Detect which cell encompasses the target text, then output its [x, y] center coordinate. 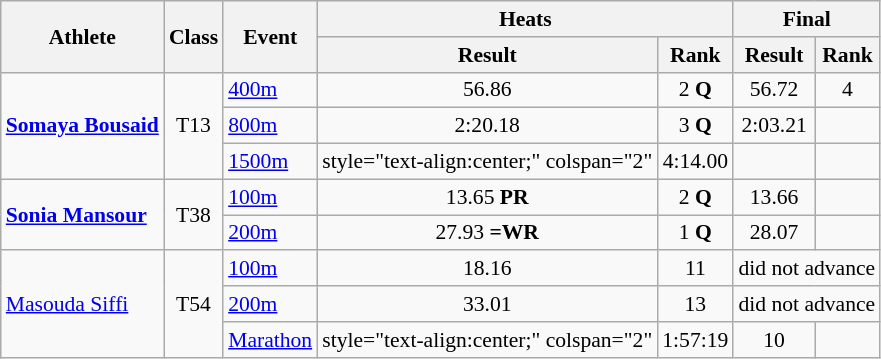
56.72 [774, 90]
11 [695, 269]
Final [806, 19]
Sonia Mansour [82, 214]
2:20.18 [487, 126]
Masouda Siffi [82, 304]
56.86 [487, 90]
28.07 [774, 233]
Heats [525, 19]
27.93 =WR [487, 233]
1:57:19 [695, 340]
18.16 [487, 269]
Event [270, 36]
4 [848, 90]
3 Q [695, 126]
13 [695, 304]
2:03.21 [774, 126]
1 Q [695, 233]
Somaya Bousaid [82, 126]
Class [194, 36]
800m [270, 126]
Athlete [82, 36]
T38 [194, 214]
10 [774, 340]
1500m [270, 162]
T54 [194, 304]
13.66 [774, 197]
T13 [194, 126]
Marathon [270, 340]
4:14.00 [695, 162]
400m [270, 90]
33.01 [487, 304]
13.65 PR [487, 197]
